From the cell containing the given text, extract its center point as [x, y] coordinate. 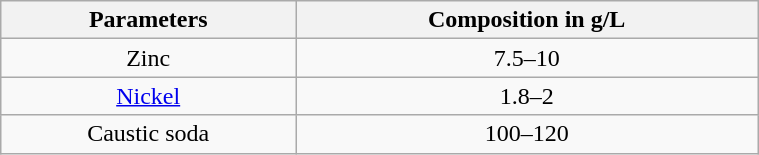
100–120 [527, 134]
1.8–2 [527, 96]
7.5–10 [527, 58]
Zinc [148, 58]
Nickel [148, 96]
Caustic soda [148, 134]
Parameters [148, 20]
Composition in g/L [527, 20]
